Pinpoint the cell where the given text exists, returning its (x, y) midpoint coordinate. 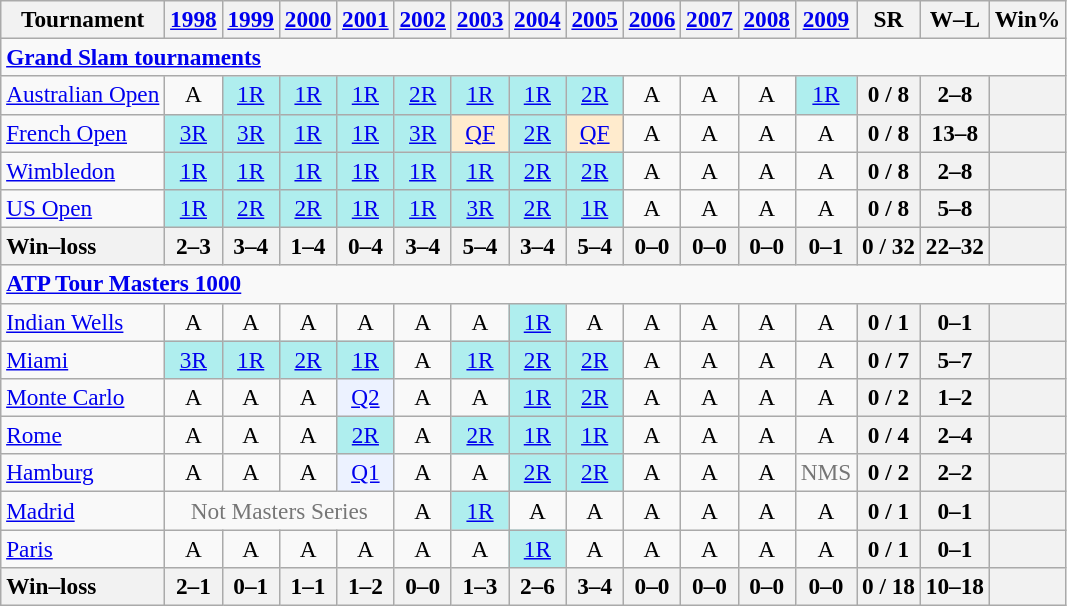
Grand Slam tournaments (534, 57)
0 / 32 (889, 246)
Win% (1027, 19)
Not Masters Series (280, 510)
5–7 (954, 359)
Q2 (366, 397)
0–4 (366, 246)
10–18 (954, 586)
1998 (194, 19)
2–2 (954, 473)
Q1 (366, 473)
Paris (83, 548)
2–3 (194, 246)
2006 (652, 19)
1–3 (480, 586)
2008 (766, 19)
1999 (250, 19)
2–4 (954, 435)
2–1 (194, 586)
US Open (83, 208)
1–1 (308, 586)
Indian Wells (83, 322)
2004 (538, 19)
SR (889, 19)
Wimbledon (83, 170)
Monte Carlo (83, 397)
2001 (366, 19)
13–8 (954, 133)
22–32 (954, 246)
2003 (480, 19)
0 / 7 (889, 359)
2–6 (538, 586)
Madrid (83, 510)
ATP Tour Masters 1000 (534, 284)
2009 (826, 19)
2002 (422, 19)
Tournament (83, 19)
W–L (954, 19)
0 / 18 (889, 586)
Hamburg (83, 473)
Rome (83, 435)
French Open (83, 133)
2007 (710, 19)
Australian Open (83, 95)
0 / 4 (889, 435)
2000 (308, 19)
2005 (594, 19)
5–8 (954, 208)
1–4 (308, 246)
Miami (83, 359)
NMS (826, 473)
